Pinpoint the cell where the given text exists, returning its (x, y) midpoint coordinate. 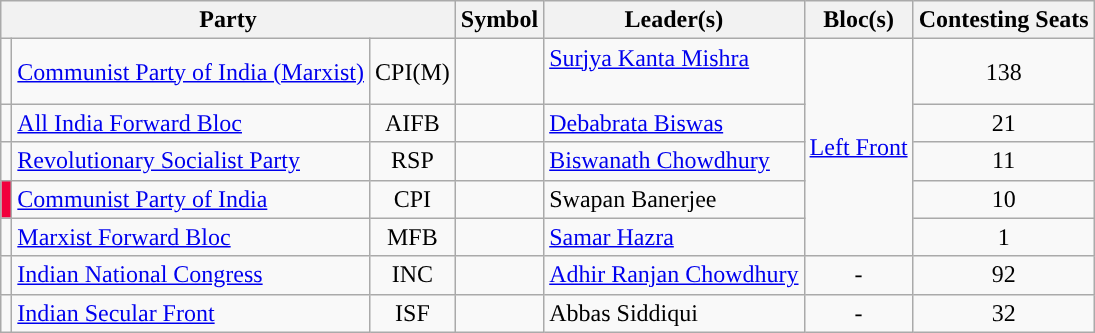
ISF (413, 313)
11 (1004, 161)
CPI(M) (413, 72)
Bloc(s) (858, 20)
Left Front (858, 148)
Revolutionary Socialist Party (191, 161)
All India Forward Bloc (191, 123)
Debabrata Biswas (674, 123)
Marxist Forward Bloc (191, 237)
Indian National Congress (191, 275)
INC (413, 275)
Biswanath Chowdhury (674, 161)
21 (1004, 123)
CPI (413, 199)
1 (1004, 237)
32 (1004, 313)
Communist Party of India (191, 199)
Leader(s) (674, 20)
Surjya Kanta Mishra (674, 72)
10 (1004, 199)
138 (1004, 72)
Swapan Banerjee (674, 199)
Symbol (499, 20)
Abbas Siddiqui (674, 313)
Contesting Seats (1004, 20)
Adhir Ranjan Chowdhury (674, 275)
Communist Party of India (Marxist) (191, 72)
Indian Secular Front (191, 313)
RSP (413, 161)
Party (228, 20)
MFB (413, 237)
92 (1004, 275)
Samar Hazra (674, 237)
AIFB (413, 123)
